Return the [X, Y] coordinate for the center point of the cell that contains the specified text.  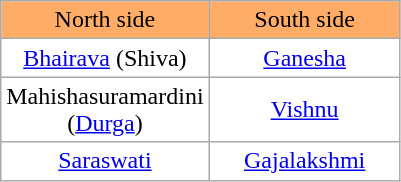
Gajalakshmi [304, 161]
Vishnu [304, 110]
Saraswati [105, 161]
Bhairava (Shiva) [105, 58]
North side [105, 20]
Ganesha [304, 58]
South side [304, 20]
Mahishasuramardini (Durga) [105, 110]
